Output the [X, Y] coordinate of the center of the cell containing the given text.  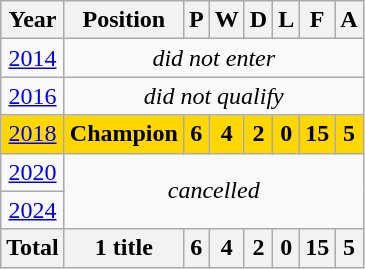
cancelled [214, 191]
Year [33, 20]
did not qualify [214, 96]
2020 [33, 172]
Champion [124, 134]
A [349, 20]
L [286, 20]
Position [124, 20]
1 title [124, 248]
2018 [33, 134]
2016 [33, 96]
W [226, 20]
did not enter [214, 58]
2024 [33, 210]
F [318, 20]
P [196, 20]
D [258, 20]
Total [33, 248]
2014 [33, 58]
